Output the [x, y] coordinate of the center of the cell containing the given text.  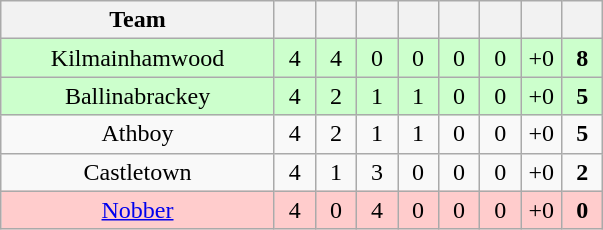
Castletown [138, 172]
Nobber [138, 210]
3 [376, 172]
Kilmainhamwood [138, 58]
8 [582, 58]
Ballinabrackey [138, 96]
Team [138, 20]
Athboy [138, 134]
